Output the [x, y] coordinate of the center of the cell containing the given text.  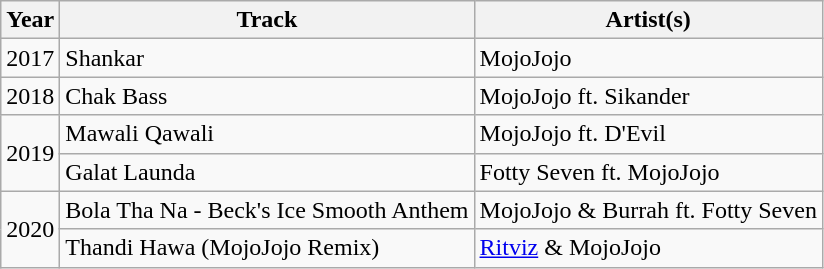
2018 [30, 96]
Mawali Qawali [267, 134]
MojoJojo ft. D'Evil [648, 134]
MojoJojo & Burrah ft. Fotty Seven [648, 210]
Thandi Hawa (MojoJojo Remix) [267, 248]
Fotty Seven ft. MojoJojo [648, 172]
Track [267, 20]
2020 [30, 229]
Ritviz & MojoJojo [648, 248]
MojoJojo [648, 58]
Shankar [267, 58]
2019 [30, 153]
Galat Launda [267, 172]
Artist(s) [648, 20]
Bola Tha Na - Beck's Ice Smooth Anthem [267, 210]
Chak Bass [267, 96]
2017 [30, 58]
Year [30, 20]
MojoJojo ft. Sikander [648, 96]
